Capture the cell that displays the provided text and extract its (X, Y) central coordinate. 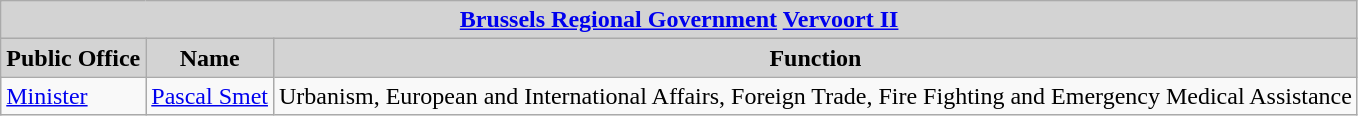
Name (210, 58)
Public Office (74, 58)
Urbanism, European and International Affairs, Foreign Trade, Fire Fighting and Emergency Medical Assistance (815, 96)
Function (815, 58)
Minister (74, 96)
Pascal Smet (210, 96)
Brussels Regional Government Vervoort II (680, 20)
